Locate the cell with the specified text and output its (X, Y) center coordinate. 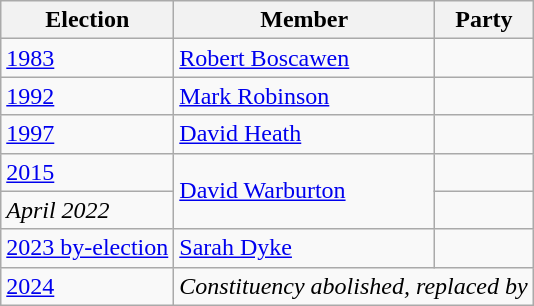
2024 (88, 286)
Robert Boscawen (304, 58)
Constituency abolished, replaced by (354, 286)
David Heath (304, 134)
2023 by-election (88, 248)
April 2022 (88, 210)
1992 (88, 96)
David Warburton (304, 191)
Party (484, 20)
Member (304, 20)
Mark Robinson (304, 96)
Election (88, 20)
1983 (88, 58)
1997 (88, 134)
2015 (88, 172)
Sarah Dyke (304, 248)
